Find where the given text appears and provide that cell's center as [X, Y] coordinate. 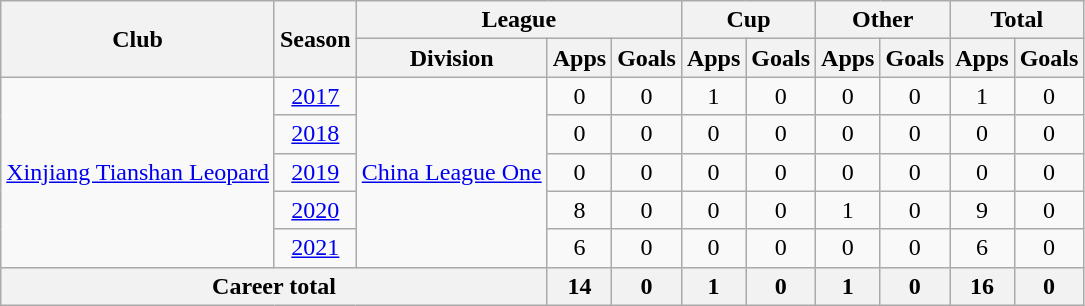
8 [579, 210]
2017 [315, 96]
Xinjiang Tianshan Leopard [138, 172]
2021 [315, 248]
14 [579, 286]
Total [1017, 20]
Career total [274, 286]
2018 [315, 134]
Other [883, 20]
Cup [748, 20]
9 [982, 210]
16 [982, 286]
2019 [315, 172]
China League One [452, 172]
League [518, 20]
Season [315, 39]
Club [138, 39]
Division [452, 58]
2020 [315, 210]
